From the cell containing the given text, extract its center point as (X, Y) coordinate. 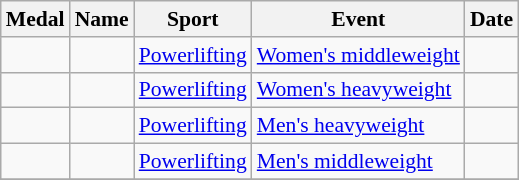
Date (492, 19)
Medal (36, 19)
Name (102, 19)
Men's middleweight (358, 162)
Event (358, 19)
Sport (193, 19)
Men's heavyweight (358, 126)
Women's middleweight (358, 55)
Women's heavyweight (358, 90)
